Detect which cell encompasses the target text, then output its (X, Y) center coordinate. 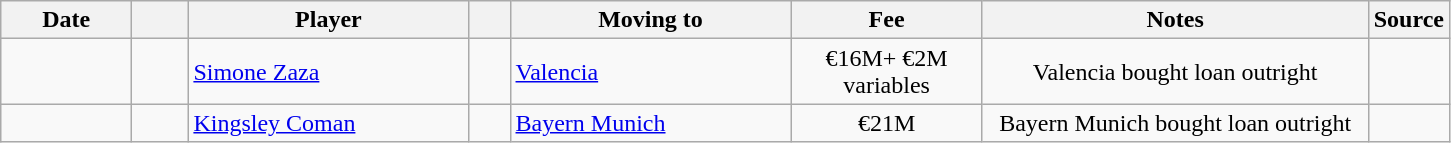
Valencia (650, 72)
Source (1408, 20)
Fee (886, 20)
Kingsley Coman (328, 123)
Notes (1175, 20)
Bayern Munich bought loan outright (1175, 123)
Bayern Munich (650, 123)
€21M (886, 123)
Moving to (650, 20)
Valencia bought loan outright (1175, 72)
Date (66, 20)
Simone Zaza (328, 72)
€16M+ €2M variables (886, 72)
Player (328, 20)
